Extract the (X, Y) coordinate from the center of the cell holding the provided text.  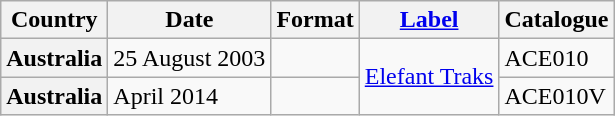
Date (190, 20)
Format (315, 20)
25 August 2003 (190, 58)
April 2014 (190, 96)
Label (429, 20)
ACE010V (556, 96)
ACE010 (556, 58)
Catalogue (556, 20)
Elefant Traks (429, 77)
Country (54, 20)
